Scan for the cell matching the given text and deliver its (x, y) coordinate at center. 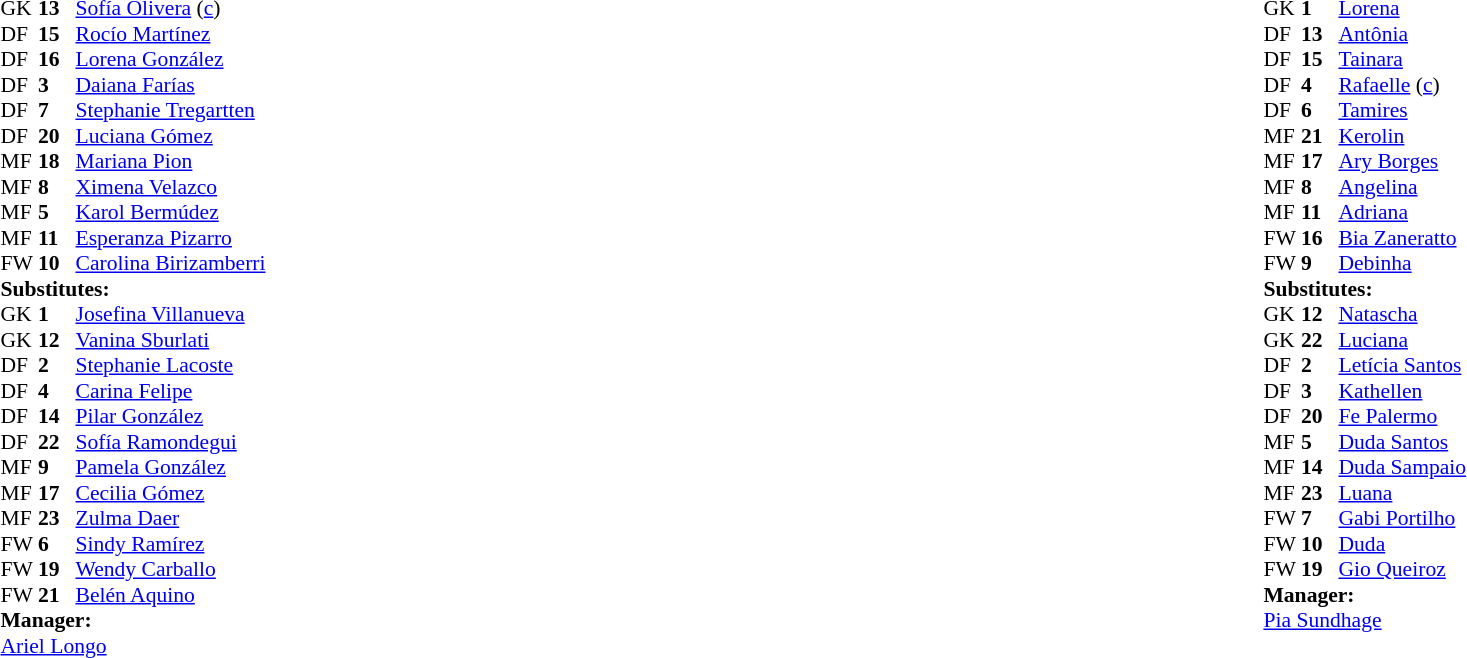
Duda Sampaio (1402, 467)
Karol Bermúdez (171, 213)
Stephanie Lacoste (171, 365)
Sofía Ramondegui (171, 442)
Pamela González (171, 467)
Pilar González (171, 417)
Debinha (1402, 263)
Gabi Portilho (1402, 519)
Ximena Velazco (171, 187)
Antônia (1402, 34)
Letícia Santos (1402, 365)
Esperanza Pizarro (171, 238)
Kerolin (1402, 136)
1 (57, 315)
13 (1320, 34)
Tamires (1402, 111)
Luciana Gómez (171, 136)
Pia Sundhage (1364, 621)
Sindy Ramírez (171, 544)
Daiana Farías (171, 85)
Tainara (1402, 59)
Bia Zaneratto (1402, 238)
Cecilia Gómez (171, 493)
Stephanie Tregartten (171, 111)
Wendy Carballo (171, 569)
Mariana Pion (171, 161)
Ary Borges (1402, 161)
Duda Santos (1402, 442)
Josefina Villanueva (171, 315)
Gio Queiroz (1402, 569)
Fe Palermo (1402, 417)
Adriana (1402, 213)
Lorena González (171, 59)
Zulma Daer (171, 519)
Vanina Sburlati (171, 340)
Luana (1402, 493)
Rafaelle (c) (1402, 85)
Carolina Birizamberri (171, 263)
Carina Felipe (171, 391)
Belén Aquino (171, 595)
Luciana (1402, 340)
Kathellen (1402, 391)
Angelina (1402, 187)
Duda (1402, 544)
Natascha (1402, 315)
18 (57, 161)
Rocío Martínez (171, 34)
